Return [x, y] of the center of cell containing provided text 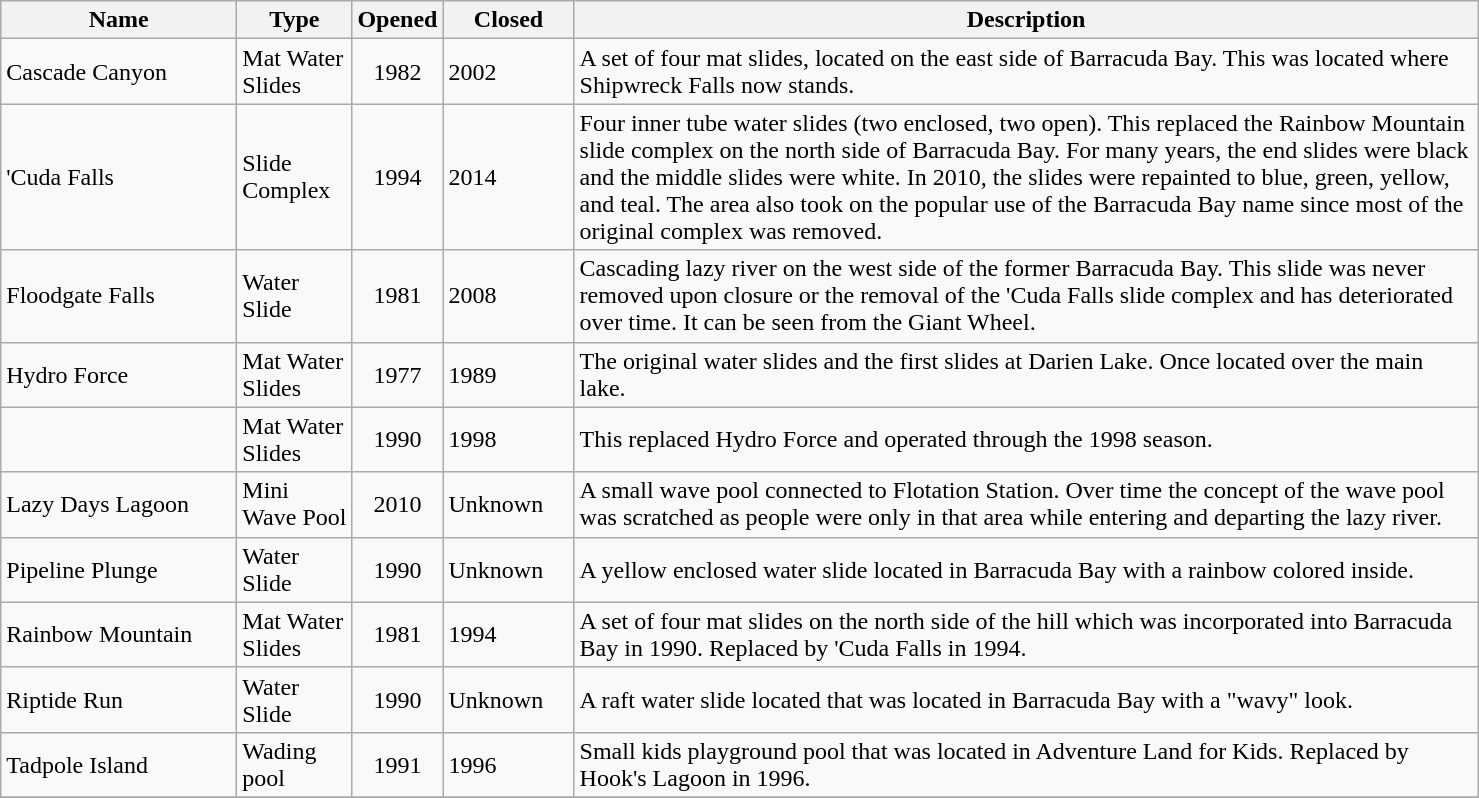
This replaced Hydro Force and operated through the 1998 season. [1026, 440]
Floodgate Falls [119, 296]
Rainbow Mountain [119, 634]
1996 [508, 764]
A set of four mat slides on the north side of the hill which was incorporated into Barracuda Bay in 1990. Replaced by 'Cuda Falls in 1994. [1026, 634]
Name [119, 20]
Type [294, 20]
'Cuda Falls [119, 177]
2014 [508, 177]
Lazy Days Lagoon [119, 504]
2010 [398, 504]
Description [1026, 20]
1998 [508, 440]
2008 [508, 296]
Cascade Canyon [119, 72]
2002 [508, 72]
The original water slides and the first slides at Darien Lake. Once located over the main lake. [1026, 374]
Closed [508, 20]
A raft water slide located that was located in Barracuda Bay with a "wavy" look. [1026, 700]
Small kids playground pool that was located in Adventure Land for Kids. Replaced by Hook's Lagoon in 1996. [1026, 764]
Pipeline Plunge [119, 570]
A set of four mat slides, located on the east side of Barracuda Bay. This was located where Shipwreck Falls now stands. [1026, 72]
1989 [508, 374]
1991 [398, 764]
Wading pool [294, 764]
Tadpole Island [119, 764]
A yellow enclosed water slide located in Barracuda Bay with a rainbow colored inside. [1026, 570]
Riptide Run [119, 700]
1982 [398, 72]
Slide Complex [294, 177]
Hydro Force [119, 374]
Opened [398, 20]
1977 [398, 374]
Mini Wave Pool [294, 504]
